Search for the cell housing the specified text and yield its [X, Y] center coordinate. 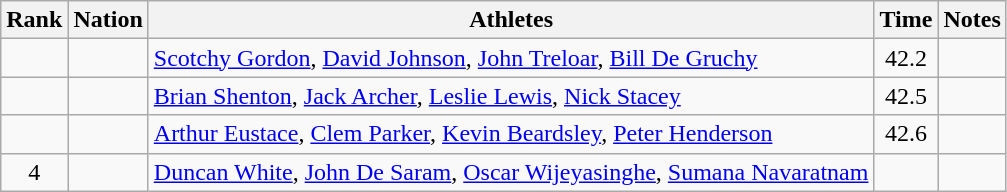
Arthur Eustace, Clem Parker, Kevin Beardsley, Peter Henderson [511, 134]
Brian Shenton, Jack Archer, Leslie Lewis, Nick Stacey [511, 96]
42.6 [906, 134]
Duncan White, John De Saram, Oscar Wijeyasinghe, Sumana Navaratnam [511, 172]
4 [34, 172]
42.2 [906, 58]
42.5 [906, 96]
Rank [34, 20]
Scotchy Gordon, David Johnson, John Treloar, Bill De Gruchy [511, 58]
Athletes [511, 20]
Nation [108, 20]
Time [906, 20]
Notes [972, 20]
